Provide the (X, Y) coordinate of the cell's center where the given text is located.  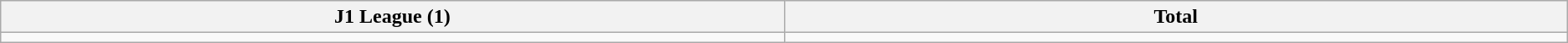
Total (1176, 17)
J1 League (1) (392, 17)
